For the text-containing cell, return its midpoint in (x, y) coordinate format. 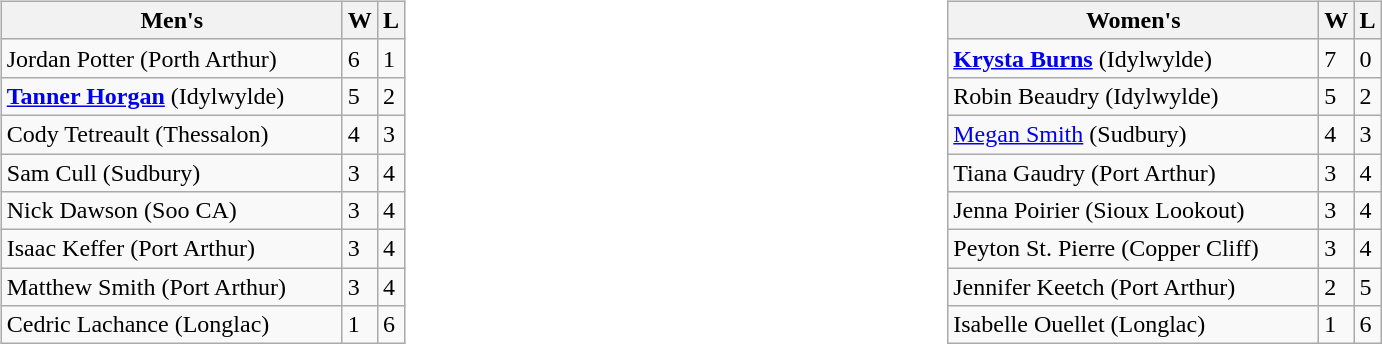
Sam Cull (Sudbury) (172, 173)
Tiana Gaudry (Port Arthur) (1134, 173)
Cedric Lachance (Longlac) (172, 325)
Krysta Burns (Idylwylde) (1134, 58)
7 (1336, 58)
Nick Dawson (Soo CA) (172, 211)
Jennifer Keetch (Port Arthur) (1134, 287)
Jenna Poirier (Sioux Lookout) (1134, 211)
Isaac Keffer (Port Arthur) (172, 249)
Isabelle Ouellet (Longlac) (1134, 325)
Men's (172, 20)
Women's (1134, 20)
Megan Smith (Sudbury) (1134, 134)
0 (1368, 58)
Tanner Horgan (Idylwylde) (172, 96)
Robin Beaudry (Idylwylde) (1134, 96)
Matthew Smith (Port Arthur) (172, 287)
Cody Tetreault (Thessalon) (172, 134)
Peyton St. Pierre (Copper Cliff) (1134, 249)
Jordan Potter (Porth Arthur) (172, 58)
